Locate the cell with the specified text and output its [x, y] center coordinate. 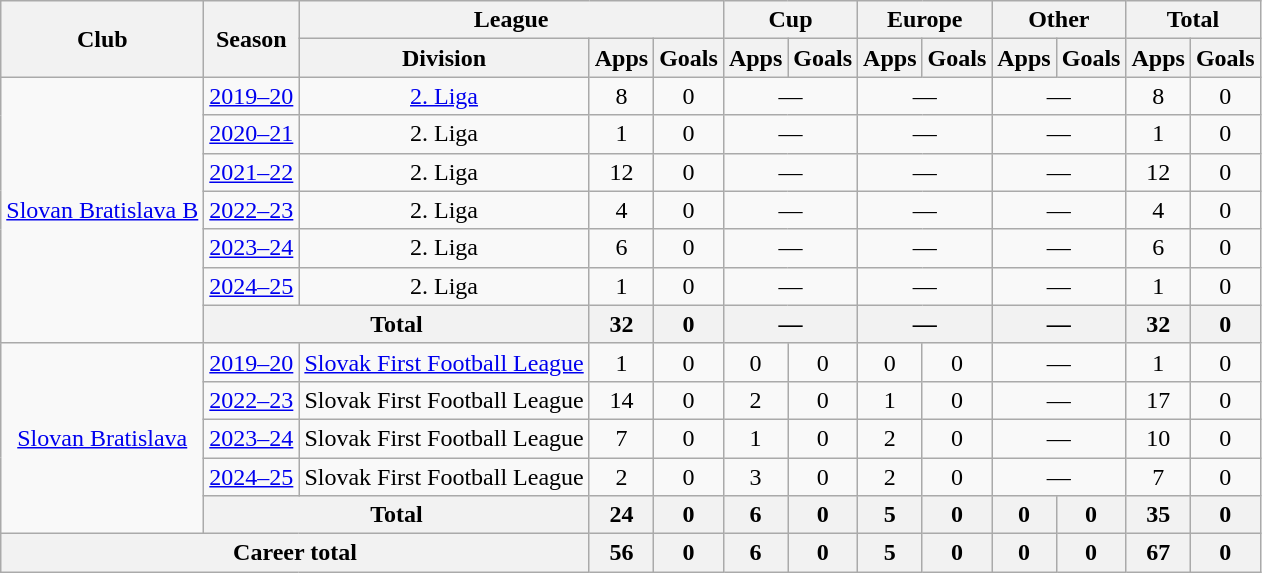
14 [621, 400]
Slovan Bratislava [102, 438]
Club [102, 39]
Europe [925, 20]
Other [1059, 20]
67 [1158, 553]
2020–21 [252, 134]
35 [1158, 515]
Slovan Bratislava B [102, 210]
Season [252, 39]
24 [621, 515]
2021–22 [252, 172]
Division [444, 58]
10 [1158, 438]
Cup [790, 20]
17 [1158, 400]
56 [621, 553]
League [512, 20]
3 [755, 477]
Career total [295, 553]
